Find where the given text appears and provide that cell's center as (X, Y) coordinate. 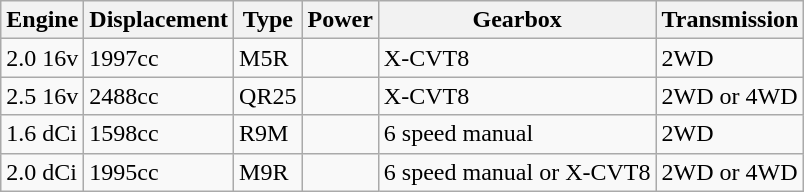
Engine (42, 20)
Displacement (159, 20)
2.0 dCi (42, 172)
1.6 dCi (42, 134)
Transmission (730, 20)
1995cc (159, 172)
QR25 (268, 96)
Type (268, 20)
Power (340, 20)
M9R (268, 172)
R9M (268, 134)
6 speed manual (517, 134)
2488cc (159, 96)
1598cc (159, 134)
1997cc (159, 58)
2.5 16v (42, 96)
Gearbox (517, 20)
M5R (268, 58)
6 speed manual or X-CVT8 (517, 172)
2.0 16v (42, 58)
